Return [x, y] of the center of cell containing provided text 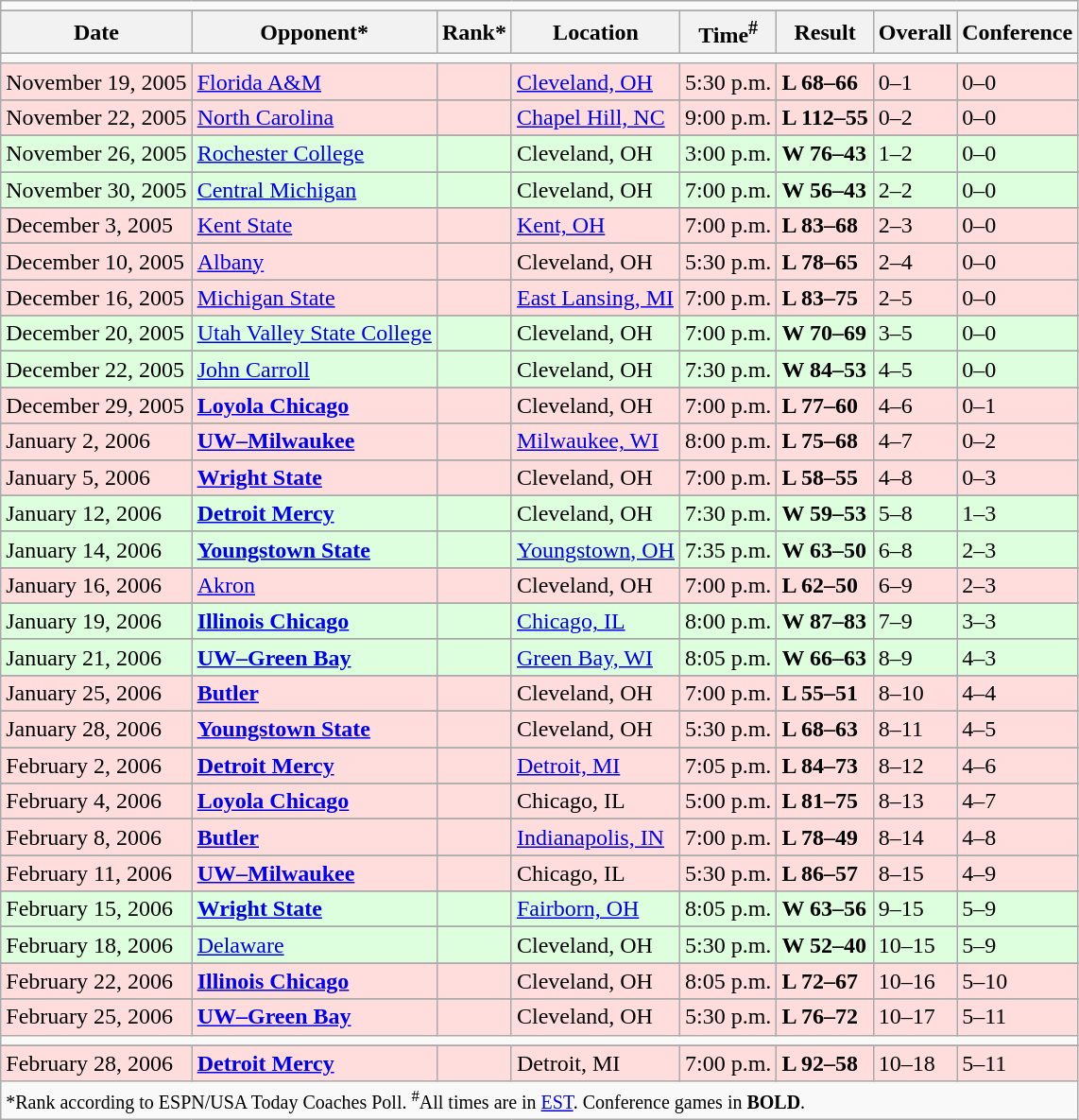
L 92–58 [825, 1063]
W 76–43 [825, 154]
January 25, 2006 [96, 693]
W 70–69 [825, 334]
W 56–43 [825, 190]
January 14, 2006 [96, 549]
Overall [915, 32]
*Rank according to ESPN/USA Today Coaches Poll. #All times are in EST. Conference games in BOLD. [539, 1100]
January 16, 2006 [96, 585]
Result [825, 32]
December 10, 2005 [96, 262]
L 77–60 [825, 405]
L 78–65 [825, 262]
8–15 [915, 873]
L 55–51 [825, 693]
8–12 [915, 766]
Michigan State [314, 298]
Kent, OH [595, 226]
February 4, 2006 [96, 801]
February 22, 2006 [96, 981]
W 84–53 [825, 370]
Green Bay, WI [595, 657]
Kent State [314, 226]
L 68–63 [825, 730]
January 2, 2006 [96, 441]
7–9 [915, 621]
7:05 p.m. [728, 766]
L 75–68 [825, 441]
6–8 [915, 549]
November 30, 2005 [96, 190]
November 19, 2005 [96, 81]
Chapel Hill, NC [595, 117]
February 18, 2006 [96, 945]
February 28, 2006 [96, 1063]
W 66–63 [825, 657]
December 29, 2005 [96, 405]
February 2, 2006 [96, 766]
Conference [1018, 32]
3–5 [915, 334]
December 22, 2005 [96, 370]
5:00 p.m. [728, 801]
9:00 p.m. [728, 117]
W 87–83 [825, 621]
December 3, 2005 [96, 226]
W 52–40 [825, 945]
10–17 [915, 1017]
January 21, 2006 [96, 657]
10–15 [915, 945]
5–8 [915, 513]
2–2 [915, 190]
January 28, 2006 [96, 730]
W 63–50 [825, 549]
8–14 [915, 837]
9–15 [915, 909]
W 63–56 [825, 909]
Location [595, 32]
Indianapolis, IN [595, 837]
Youngstown, OH [595, 549]
Central Michigan [314, 190]
January 5, 2006 [96, 477]
8–10 [915, 693]
L 62–50 [825, 585]
4–9 [1018, 873]
10–18 [915, 1063]
Time# [728, 32]
Akron [314, 585]
7:35 p.m. [728, 549]
Rochester College [314, 154]
January 12, 2006 [96, 513]
5–10 [1018, 981]
February 8, 2006 [96, 837]
L 58–55 [825, 477]
John Carroll [314, 370]
0–3 [1018, 477]
Albany [314, 262]
4–4 [1018, 693]
East Lansing, MI [595, 298]
February 11, 2006 [96, 873]
8–13 [915, 801]
2–5 [915, 298]
8–9 [915, 657]
December 16, 2005 [96, 298]
3:00 p.m. [728, 154]
Florida A&M [314, 81]
November 22, 2005 [96, 117]
W 59–53 [825, 513]
L 112–55 [825, 117]
10–16 [915, 981]
L 86–57 [825, 873]
6–9 [915, 585]
2–4 [915, 262]
3–3 [1018, 621]
Milwaukee, WI [595, 441]
L 72–67 [825, 981]
February 15, 2006 [96, 909]
December 20, 2005 [96, 334]
Utah Valley State College [314, 334]
January 19, 2006 [96, 621]
L 84–73 [825, 766]
Date [96, 32]
L 78–49 [825, 837]
Rank* [474, 32]
L 81–75 [825, 801]
1–2 [915, 154]
Fairborn, OH [595, 909]
North Carolina [314, 117]
8–11 [915, 730]
February 25, 2006 [96, 1017]
1–3 [1018, 513]
L 83–68 [825, 226]
L 68–66 [825, 81]
4–3 [1018, 657]
November 26, 2005 [96, 154]
Delaware [314, 945]
L 83–75 [825, 298]
L 76–72 [825, 1017]
Opponent* [314, 32]
